Return [X, Y] of the center of cell containing provided text 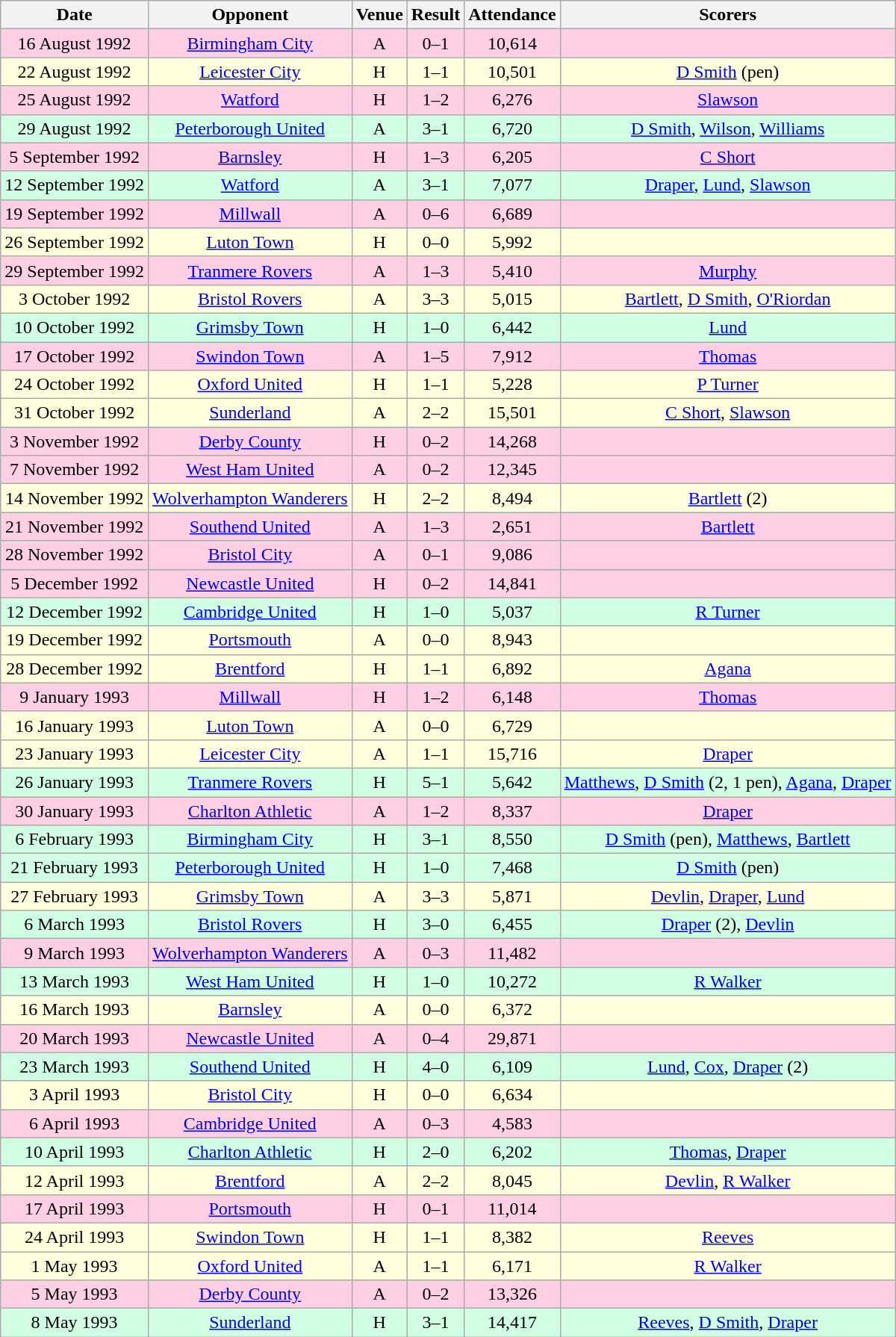
Slawson [727, 100]
D Smith, Wilson, Williams [727, 128]
Devlin, Draper, Lund [727, 896]
5,037 [512, 612]
Result [435, 15]
5,992 [512, 242]
6,634 [512, 1095]
29 August 1992 [75, 128]
0–4 [435, 1038]
29 September 1992 [75, 270]
21 February 1993 [75, 868]
6,442 [512, 327]
24 October 1992 [75, 385]
9,086 [512, 555]
10,501 [512, 72]
31 October 1992 [75, 413]
2–0 [435, 1152]
Reeves [727, 1237]
4–0 [435, 1067]
C Short [727, 157]
7 November 1992 [75, 470]
Bartlett, D Smith, O'Riordan [727, 299]
Attendance [512, 15]
14 November 1992 [75, 498]
Draper, Lund, Slawson [727, 185]
26 September 1992 [75, 242]
19 September 1992 [75, 214]
Murphy [727, 270]
10 April 1993 [75, 1152]
Scorers [727, 15]
6,720 [512, 128]
8,943 [512, 640]
Matthews, D Smith (2, 1 pen), Agana, Draper [727, 782]
Draper (2), Devlin [727, 925]
12 April 1993 [75, 1180]
6,109 [512, 1067]
20 March 1993 [75, 1038]
10,272 [512, 981]
11,014 [512, 1209]
5,642 [512, 782]
21 November 1992 [75, 527]
14,841 [512, 583]
12,345 [512, 470]
1–5 [435, 356]
12 December 1992 [75, 612]
8 May 1993 [75, 1323]
25 August 1992 [75, 100]
10,614 [512, 43]
12 September 1992 [75, 185]
22 August 1992 [75, 72]
7,077 [512, 185]
13 March 1993 [75, 981]
P Turner [727, 385]
26 January 1993 [75, 782]
5–1 [435, 782]
3–0 [435, 925]
D Smith (pen), Matthews, Bartlett [727, 840]
14,417 [512, 1323]
8,550 [512, 840]
8,045 [512, 1180]
6,205 [512, 157]
1 May 1993 [75, 1266]
5,015 [512, 299]
6,729 [512, 725]
Reeves, D Smith, Draper [727, 1323]
11,482 [512, 953]
Thomas, Draper [727, 1152]
19 December 1992 [75, 640]
13,326 [512, 1294]
C Short, Slawson [727, 413]
6,689 [512, 214]
Lund [727, 327]
Devlin, R Walker [727, 1180]
6,202 [512, 1152]
5,410 [512, 270]
15,716 [512, 754]
6,455 [512, 925]
6 February 1993 [75, 840]
6 March 1993 [75, 925]
17 April 1993 [75, 1209]
6,148 [512, 697]
9 March 1993 [75, 953]
5,871 [512, 896]
Lund, Cox, Draper (2) [727, 1067]
0–6 [435, 214]
27 February 1993 [75, 896]
24 April 1993 [75, 1237]
8,337 [512, 810]
14,268 [512, 441]
Bartlett [727, 527]
30 January 1993 [75, 810]
6,171 [512, 1266]
7,912 [512, 356]
8,494 [512, 498]
9 January 1993 [75, 697]
5 September 1992 [75, 157]
8,382 [512, 1237]
16 January 1993 [75, 725]
3 November 1992 [75, 441]
6 April 1993 [75, 1123]
Date [75, 15]
28 November 1992 [75, 555]
Opponent [249, 15]
2,651 [512, 527]
6,372 [512, 1010]
5 May 1993 [75, 1294]
6,892 [512, 668]
15,501 [512, 413]
Bartlett (2) [727, 498]
5,228 [512, 385]
23 March 1993 [75, 1067]
16 March 1993 [75, 1010]
29,871 [512, 1038]
28 December 1992 [75, 668]
10 October 1992 [75, 327]
Agana [727, 668]
4,583 [512, 1123]
3 April 1993 [75, 1095]
R Turner [727, 612]
17 October 1992 [75, 356]
23 January 1993 [75, 754]
6,276 [512, 100]
Venue [379, 15]
7,468 [512, 868]
5 December 1992 [75, 583]
3 October 1992 [75, 299]
16 August 1992 [75, 43]
